Provide the [X, Y] coordinate of the cell's center where the given text is located.  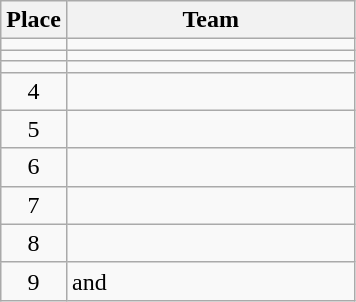
Team [210, 20]
5 [34, 129]
and [210, 281]
9 [34, 281]
4 [34, 91]
7 [34, 205]
6 [34, 167]
Place [34, 20]
8 [34, 243]
